For the text-containing cell, return its midpoint in (X, Y) coordinate format. 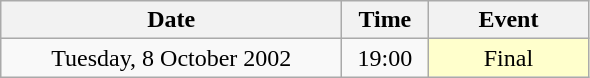
Event (508, 20)
19:00 (385, 58)
Tuesday, 8 October 2002 (172, 58)
Final (508, 58)
Time (385, 20)
Date (172, 20)
